Scan for the cell matching the given text and deliver its [x, y] coordinate at center. 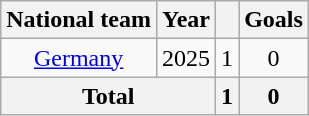
Goals [274, 20]
2025 [186, 58]
National team [79, 20]
Germany [79, 58]
Year [186, 20]
Total [108, 96]
